Scan for the cell matching the given text and deliver its [X, Y] coordinate at center. 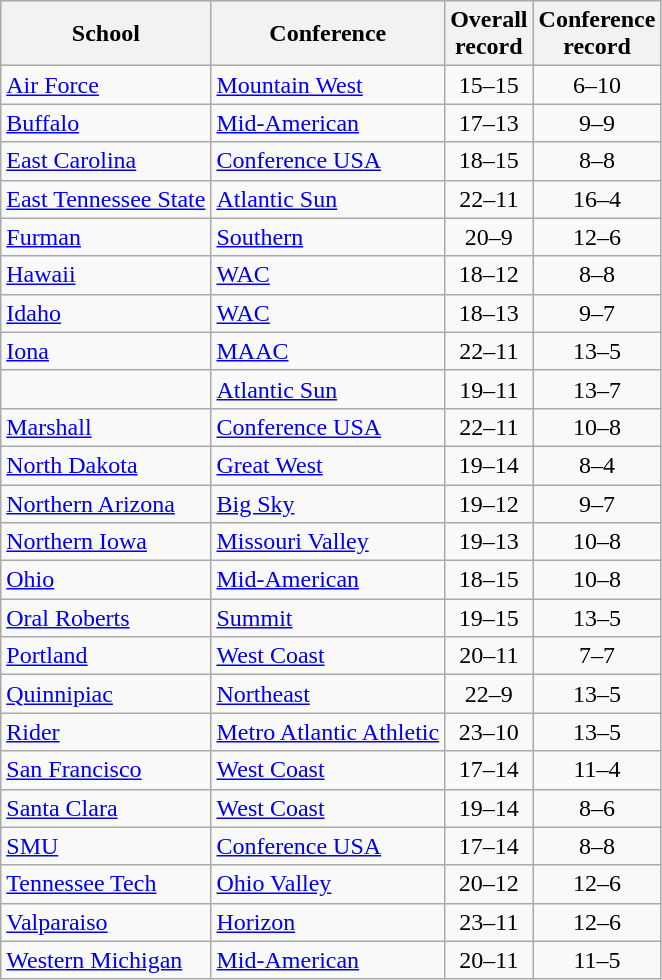
San Francisco [106, 770]
17–13 [489, 123]
23–10 [489, 732]
9–9 [597, 123]
6–10 [597, 85]
North Dakota [106, 465]
Portland [106, 656]
8–6 [597, 808]
Hawaii [106, 275]
Big Sky [328, 503]
Ohio [106, 580]
Overallrecord [489, 34]
Metro Atlantic Athletic [328, 732]
Ohio Valley [328, 884]
7–7 [597, 656]
Santa Clara [106, 808]
20–12 [489, 884]
19–12 [489, 503]
Northern Arizona [106, 503]
Northeast [328, 694]
Oral Roberts [106, 618]
Furman [106, 237]
18–12 [489, 275]
Conference [328, 34]
MAAC [328, 351]
Valparaiso [106, 922]
Horizon [328, 922]
18–13 [489, 313]
8–4 [597, 465]
15–15 [489, 85]
13–7 [597, 389]
East Carolina [106, 161]
22–9 [489, 694]
East Tennessee State [106, 199]
19–15 [489, 618]
SMU [106, 846]
Mountain West [328, 85]
Conferencerecord [597, 34]
Summit [328, 618]
23–11 [489, 922]
Quinnipiac [106, 694]
20–9 [489, 237]
Missouri Valley [328, 542]
Rider [106, 732]
11–5 [597, 960]
Marshall [106, 427]
School [106, 34]
19–13 [489, 542]
Buffalo [106, 123]
Idaho [106, 313]
Iona [106, 351]
16–4 [597, 199]
11–4 [597, 770]
Northern Iowa [106, 542]
Air Force [106, 85]
19–11 [489, 389]
Southern [328, 237]
Great West [328, 465]
Western Michigan [106, 960]
Tennessee Tech [106, 884]
